For the text-containing cell, return its midpoint in [X, Y] coordinate format. 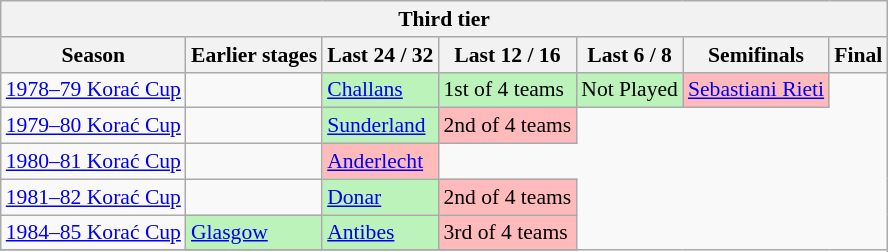
Sebastiani Rieti [756, 90]
Semifinals [756, 55]
Challans [380, 90]
Glasgow [254, 233]
Final [858, 55]
1981–82 Korać Cup [94, 197]
Last 6 / 8 [630, 55]
1979–80 Korać Cup [94, 126]
Not Played [630, 90]
Season [94, 55]
Antibes [380, 233]
Anderlecht [380, 162]
1978–79 Korać Cup [94, 90]
1st of 4 teams [507, 90]
Last 12 / 16 [507, 55]
Last 24 / 32 [380, 55]
Third tier [444, 19]
1984–85 Korać Cup [94, 233]
Earlier stages [254, 55]
Sunderland [380, 126]
3rd of 4 teams [507, 233]
1980–81 Korać Cup [94, 162]
Donar [380, 197]
